For the text-containing cell, return its midpoint in (x, y) coordinate format. 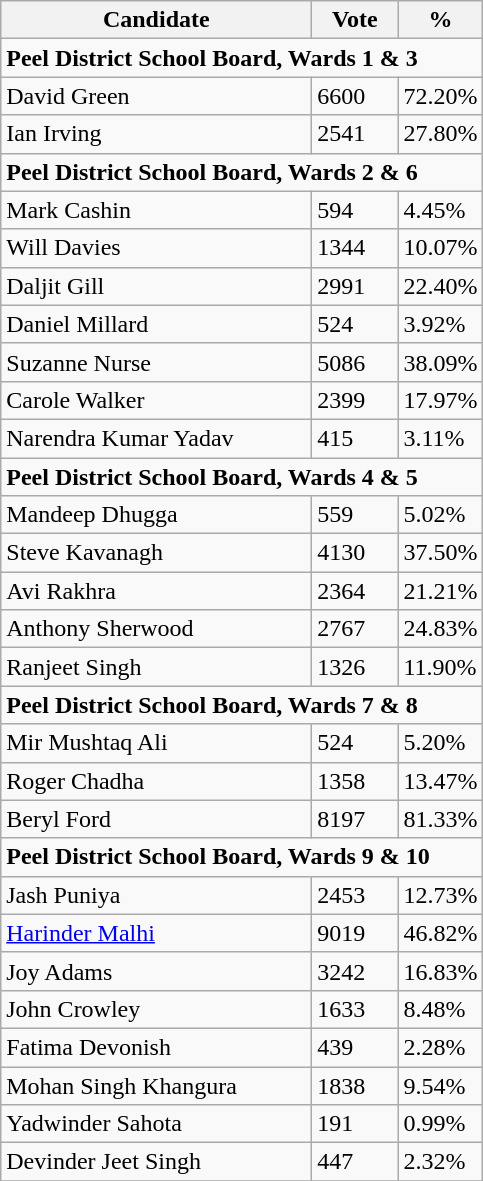
Vote (355, 20)
9.54% (440, 1085)
John Crowley (156, 1009)
Suzanne Nurse (156, 362)
3242 (355, 971)
5.02% (440, 515)
Beryl Ford (156, 819)
27.80% (440, 134)
Peel District School Board, Wards 1 & 3 (242, 58)
8.48% (440, 1009)
24.83% (440, 629)
2541 (355, 134)
4130 (355, 553)
72.20% (440, 96)
1633 (355, 1009)
Anthony Sherwood (156, 629)
191 (355, 1124)
Daljit Gill (156, 286)
415 (355, 438)
Joy Adams (156, 971)
Mandeep Dhugga (156, 515)
2453 (355, 895)
Jash Puniya (156, 895)
Yadwinder Sahota (156, 1124)
0.99% (440, 1124)
9019 (355, 933)
Candidate (156, 20)
Mark Cashin (156, 210)
2.32% (440, 1162)
Peel District School Board, Wards 7 & 8 (242, 705)
12.73% (440, 895)
1326 (355, 667)
2364 (355, 591)
81.33% (440, 819)
13.47% (440, 781)
8197 (355, 819)
5086 (355, 362)
10.07% (440, 248)
11.90% (440, 667)
447 (355, 1162)
594 (355, 210)
Devinder Jeet Singh (156, 1162)
4.45% (440, 210)
3.11% (440, 438)
1344 (355, 248)
38.09% (440, 362)
Roger Chadha (156, 781)
Mohan Singh Khangura (156, 1085)
1838 (355, 1085)
2991 (355, 286)
6600 (355, 96)
37.50% (440, 553)
Daniel Millard (156, 324)
Avi Rakhra (156, 591)
Fatima Devonish (156, 1047)
Will Davies (156, 248)
16.83% (440, 971)
5.20% (440, 743)
Mir Mushtaq Ali (156, 743)
2767 (355, 629)
3.92% (440, 324)
Carole Walker (156, 400)
% (440, 20)
Peel District School Board, Wards 9 & 10 (242, 857)
David Green (156, 96)
22.40% (440, 286)
Ian Irving (156, 134)
Harinder Malhi (156, 933)
Peel District School Board, Wards 2 & 6 (242, 172)
559 (355, 515)
Peel District School Board, Wards 4 & 5 (242, 477)
17.97% (440, 400)
Ranjeet Singh (156, 667)
1358 (355, 781)
439 (355, 1047)
21.21% (440, 591)
2399 (355, 400)
46.82% (440, 933)
Narendra Kumar Yadav (156, 438)
Steve Kavanagh (156, 553)
2.28% (440, 1047)
